Determine the [x, y] coordinate at the center of the cell enclosing the given text.  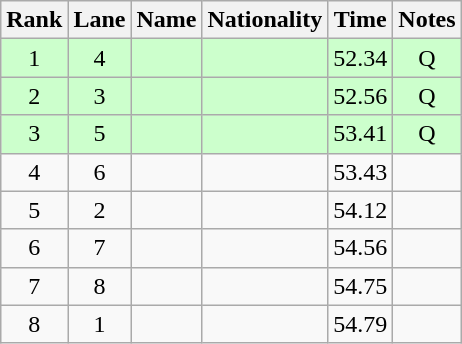
Name [166, 20]
Nationality [265, 20]
Notes [427, 20]
Time [360, 20]
53.41 [360, 134]
54.56 [360, 248]
54.12 [360, 210]
52.34 [360, 58]
Rank [34, 20]
52.56 [360, 96]
53.43 [360, 172]
Lane [100, 20]
54.79 [360, 324]
54.75 [360, 286]
